Pinpoint the cell where the given text exists, returning its [x, y] midpoint coordinate. 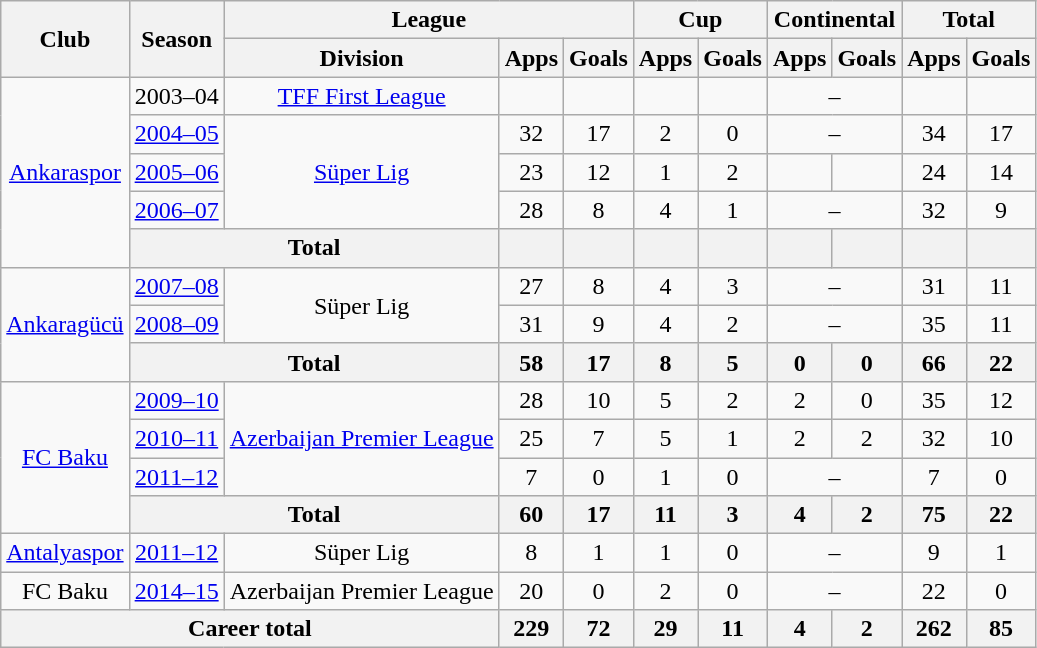
229 [531, 629]
27 [531, 286]
League [428, 20]
Career total [250, 629]
20 [531, 591]
Division [362, 58]
85 [1001, 629]
2007–08 [176, 286]
Season [176, 39]
Antalyaspor [65, 553]
2004–05 [176, 134]
Club [65, 39]
2006–07 [176, 210]
TFF First League [362, 96]
14 [1001, 172]
Cup [700, 20]
24 [934, 172]
66 [934, 362]
2010–11 [176, 438]
58 [531, 362]
262 [934, 629]
25 [531, 438]
2008–09 [176, 324]
34 [934, 134]
23 [531, 172]
Ankaragücü [65, 324]
29 [665, 629]
Ankaraspor [65, 172]
2005–06 [176, 172]
Continental [834, 20]
75 [934, 515]
60 [531, 515]
2014–15 [176, 591]
72 [599, 629]
2003–04 [176, 96]
2009–10 [176, 400]
